Search for the cell housing the specified text and yield its (x, y) center coordinate. 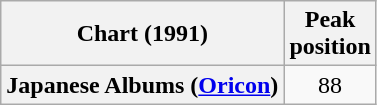
Japanese Albums (Oricon) (142, 85)
Chart (1991) (142, 34)
88 (330, 85)
Peak position (330, 34)
